Extract the [x, y] coordinate from the center of the cell holding the provided text.  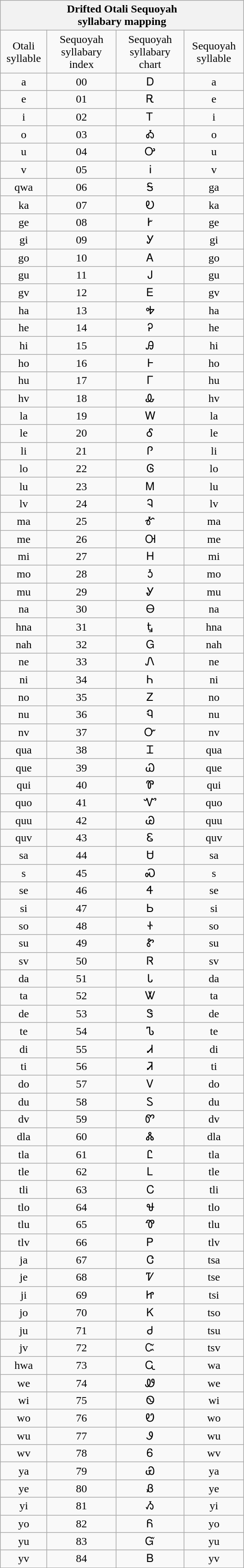
72 [81, 1348]
75 [81, 1401]
Ꮓ [150, 697]
Ꮨ [150, 1066]
Ꮃ [150, 416]
23 [81, 486]
36 [81, 715]
Ꮕ [150, 732]
Ꮞ [150, 891]
32 [81, 644]
37 [81, 732]
qwa [24, 187]
Ꮉ [150, 521]
Ꮀ [150, 363]
28 [81, 574]
Ꮋ [150, 557]
Ꮶ [150, 1313]
Ꭺ [150, 257]
63 [81, 1190]
73 [81, 1365]
06 [81, 187]
20 [81, 433]
Ꭼ [150, 293]
Ᏼ [150, 1559]
Ꮽ [150, 1436]
Ꮬ [150, 1137]
70 [81, 1313]
Ꮸ [150, 1348]
74 [81, 1383]
Ꮔ [150, 715]
Ꮍ [150, 592]
tsi [214, 1295]
80 [81, 1489]
Ꮡ [150, 943]
34 [81, 680]
Ꭹ [150, 240]
57 [81, 1084]
Ꮊ [150, 539]
60 [81, 1137]
76 [81, 1418]
44 [81, 856]
Ꮗ [150, 767]
ju [24, 1330]
tse [214, 1277]
Sequoyah syllabary index [81, 52]
Ꮁ [150, 381]
Ꮩ [150, 1084]
Ᏺ [150, 1524]
Ꮠ [150, 926]
71 [81, 1330]
03 [81, 134]
50 [81, 961]
47 [81, 908]
Ᏹ [150, 1506]
Ꭳ [150, 134]
Ꮛ [150, 838]
Ꮤ [150, 996]
00 [81, 82]
tsa [214, 1260]
52 [81, 996]
Ꮻ [150, 1401]
66 [81, 1242]
Ꮳ [150, 1260]
Ꮥ [150, 1014]
Ꮹ [150, 1365]
hwa [24, 1365]
27 [81, 557]
Ꮄ [150, 433]
78 [81, 1453]
Ꮖ [150, 750]
ja [24, 1260]
Ꮝ [150, 873]
Ꮆ [150, 468]
16 [81, 363]
65 [81, 1225]
je [24, 1277]
62 [81, 1172]
15 [81, 346]
07 [81, 205]
Ꭲ [150, 117]
02 [81, 117]
Ꮵ [150, 1295]
Ꮷ [150, 1330]
10 [81, 257]
33 [81, 662]
26 [81, 539]
Ꭵ [150, 170]
Ꮱ [150, 1225]
45 [81, 873]
38 [81, 750]
08 [81, 222]
Ꭾ [150, 328]
11 [81, 275]
Ꮪ [150, 1102]
82 [81, 1524]
ji [24, 1295]
Ꮚ [150, 820]
68 [81, 1277]
53 [81, 1014]
42 [81, 820]
Ꮜ [150, 856]
84 [81, 1559]
25 [81, 521]
Ꭱ [150, 99]
22 [81, 468]
18 [81, 398]
Ꭷ [150, 205]
21 [81, 451]
Ꮼ [150, 1418]
tsu [214, 1330]
Ꮲ [150, 1242]
Ꭶ [150, 187]
81 [81, 1506]
54 [81, 1031]
Ꮭ [150, 1155]
Ꮿ [150, 1471]
Ᏻ [150, 1541]
Ꮫ [150, 1119]
55 [81, 1049]
Ꮙ [150, 802]
Ꭸ [150, 222]
Ꭽ [150, 310]
09 [81, 240]
04 [81, 152]
Ꮺ [150, 1383]
17 [81, 381]
Ꭰ [150, 82]
Ꮦ [150, 1031]
Ꮂ [150, 398]
79 [81, 1471]
Ꮎ [150, 609]
46 [81, 891]
29 [81, 592]
Ꮰ [150, 1207]
Ꮒ [150, 680]
wa [214, 1365]
69 [81, 1295]
Ꮏ [150, 627]
Sequoyah syllable [214, 52]
19 [81, 416]
Ᏸ [150, 1489]
49 [81, 943]
tsv [214, 1348]
Ꮣ [150, 978]
12 [81, 293]
40 [81, 785]
67 [81, 1260]
jo [24, 1313]
83 [81, 1541]
tso [214, 1313]
Sequoyah syllabary chart [150, 52]
05 [81, 170]
Ꮅ [150, 451]
jv [24, 1348]
Otali syllable [24, 52]
30 [81, 609]
58 [81, 1102]
39 [81, 767]
24 [81, 504]
77 [81, 1436]
48 [81, 926]
Drifted Otali Sequoyahsyllabary mapping [122, 16]
Ꮧ [150, 1049]
Ꭻ [150, 275]
59 [81, 1119]
Ꮑ [150, 662]
Ꮯ [150, 1190]
Ꮢ [150, 961]
Ꮟ [150, 908]
56 [81, 1066]
35 [81, 697]
41 [81, 802]
Ꭿ [150, 346]
Ꮾ [150, 1453]
64 [81, 1207]
Ꮴ [150, 1277]
Ꮇ [150, 486]
31 [81, 627]
13 [81, 310]
Ꮐ [150, 644]
Ꮮ [150, 1172]
51 [81, 978]
Ꮈ [150, 504]
ga [214, 187]
14 [81, 328]
01 [81, 99]
43 [81, 838]
61 [81, 1155]
Ꭴ [150, 152]
Ꮘ [150, 785]
Ꮌ [150, 574]
